For the text-containing cell, return its midpoint in (X, Y) coordinate format. 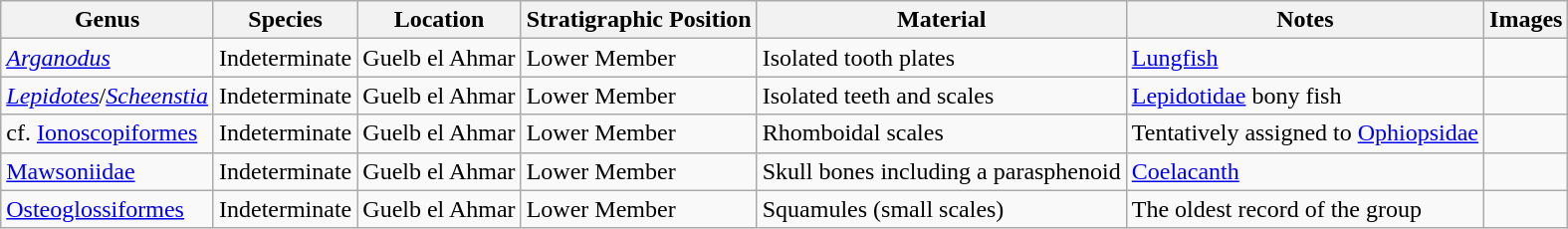
Arganodus (108, 58)
Isolated teeth and scales (942, 96)
cf. Ionoscopiformes (108, 133)
Rhomboidal scales (942, 133)
Lungfish (1304, 58)
Coelacanth (1304, 171)
Tentatively assigned to Ophiopsidae (1304, 133)
Location (439, 20)
Isolated tooth plates (942, 58)
Lepidotidae bony fish (1304, 96)
Squamules (small scales) (942, 209)
Material (942, 20)
Images (1526, 20)
Species (285, 20)
Skull bones including a parasphenoid (942, 171)
Notes (1304, 20)
Osteoglossiformes (108, 209)
Stratigraphic Position (639, 20)
Lepidotes/Scheenstia (108, 96)
Genus (108, 20)
Mawsoniidae (108, 171)
The oldest record of the group (1304, 209)
